Identify which cell holds the provided text, then report its [X, Y] central coordinate. 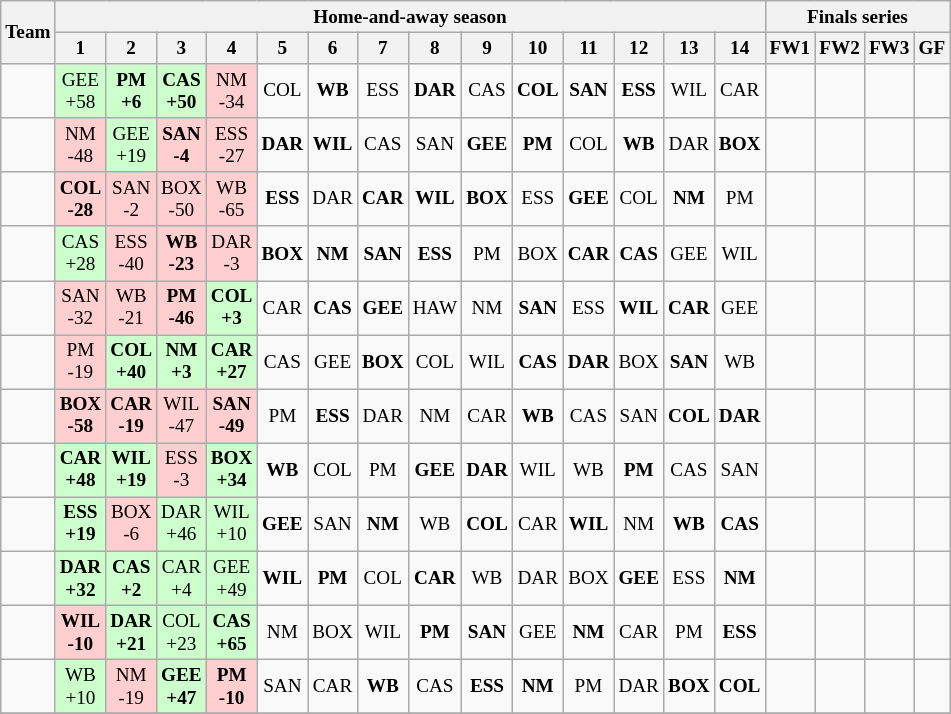
5 [282, 48]
ESS+19 [80, 524]
WB-21 [132, 307]
PM-10 [232, 686]
10 [538, 48]
GEE+49 [232, 578]
DAR+46 [182, 524]
PM+6 [132, 91]
WIL-47 [182, 416]
ESS-3 [182, 470]
CAR+4 [182, 578]
DAR+21 [132, 632]
CAS+2 [132, 578]
ESS-40 [132, 253]
7 [382, 48]
COL+3 [232, 307]
CAS+28 [80, 253]
NM+3 [182, 362]
BOX+34 [232, 470]
1 [80, 48]
WIL-10 [80, 632]
14 [740, 48]
WB+10 [80, 686]
12 [639, 48]
8 [434, 48]
6 [333, 48]
BOX-58 [80, 416]
DAR-3 [232, 253]
ESS-27 [232, 145]
COL-28 [80, 199]
BOX-50 [182, 199]
3 [182, 48]
SAN-32 [80, 307]
GEE+47 [182, 686]
NM-34 [232, 91]
SAN-49 [232, 416]
COL+40 [132, 362]
GEE+19 [132, 145]
SAN-2 [132, 199]
HAW [434, 307]
CAR+48 [80, 470]
NM-19 [132, 686]
WB-65 [232, 199]
BOX-6 [132, 524]
FW2 [840, 48]
WIL+10 [232, 524]
Home-and-away season [410, 17]
Team [28, 32]
CAS+50 [182, 91]
Finals series [858, 17]
PM-19 [80, 362]
GEE+58 [80, 91]
DAR+32 [80, 578]
NM-48 [80, 145]
PM-46 [182, 307]
SAN-4 [182, 145]
FW1 [790, 48]
CAS+65 [232, 632]
CAR+27 [232, 362]
13 [690, 48]
GF [932, 48]
WIL+19 [132, 470]
11 [588, 48]
COL+23 [182, 632]
4 [232, 48]
9 [488, 48]
2 [132, 48]
FW3 [889, 48]
WB-23 [182, 253]
CAR-19 [132, 416]
